Return [x, y] of the center of cell containing provided text 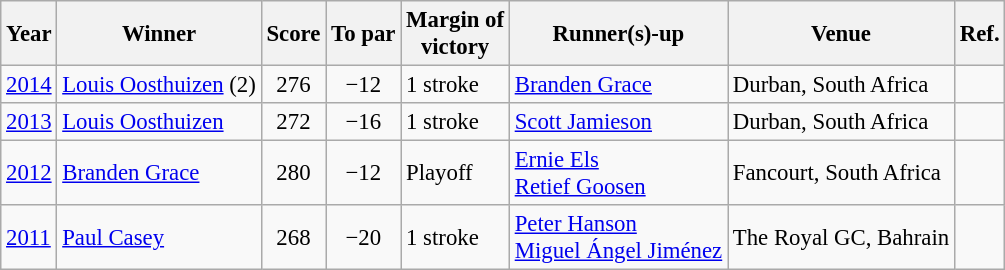
Winner [159, 34]
Louis Oosthuizen (2) [159, 85]
2012 [29, 174]
Venue [842, 34]
276 [294, 85]
Ref. [979, 34]
2014 [29, 85]
2011 [29, 238]
Louis Oosthuizen [159, 122]
Runner(s)-up [618, 34]
268 [294, 238]
Ernie Els Retief Goosen [618, 174]
To par [364, 34]
Margin ofvictory [456, 34]
Paul Casey [159, 238]
−20 [364, 238]
Score [294, 34]
Fancourt, South Africa [842, 174]
−16 [364, 122]
Playoff [456, 174]
The Royal GC, Bahrain [842, 238]
272 [294, 122]
2013 [29, 122]
280 [294, 174]
Peter Hanson Miguel Ángel Jiménez [618, 238]
Year [29, 34]
Scott Jamieson [618, 122]
